Return the [X, Y] coordinate for the center point of the cell that contains the specified text.  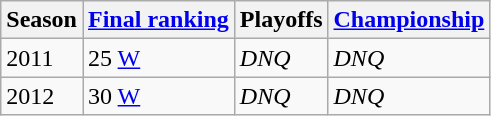
Season [42, 20]
Playoffs [281, 20]
25 W [158, 58]
2012 [42, 96]
2011 [42, 58]
Final ranking [158, 20]
Championship [409, 20]
30 W [158, 96]
